Scan for the cell matching the given text and deliver its [x, y] coordinate at center. 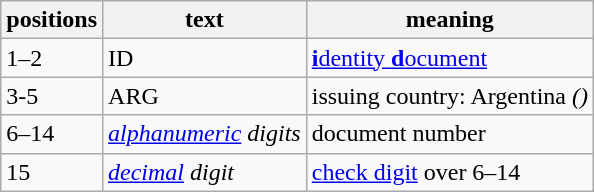
meaning [450, 20]
3-5 [52, 96]
15 [52, 172]
alphanumeric digits [205, 134]
decimal digit [205, 172]
ID [205, 58]
6–14 [52, 134]
text [205, 20]
1–2 [52, 58]
positions [52, 20]
identity document [450, 58]
document number [450, 134]
ARG [205, 96]
check digit over 6–14 [450, 172]
issuing country: Argentina () [450, 96]
